Determine the [X, Y] coordinate at the center of the cell enclosing the given text.  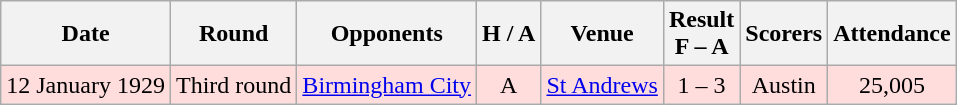
Round [233, 34]
Attendance [892, 34]
Third round [233, 85]
Date [86, 34]
H / A [509, 34]
12 January 1929 [86, 85]
St Andrews [602, 85]
A [509, 85]
25,005 [892, 85]
ResultF – A [701, 34]
Venue [602, 34]
1 – 3 [701, 85]
Scorers [784, 34]
Austin [784, 85]
Opponents [387, 34]
Birmingham City [387, 85]
